Extract the [X, Y] coordinate from the center of the cell holding the provided text.  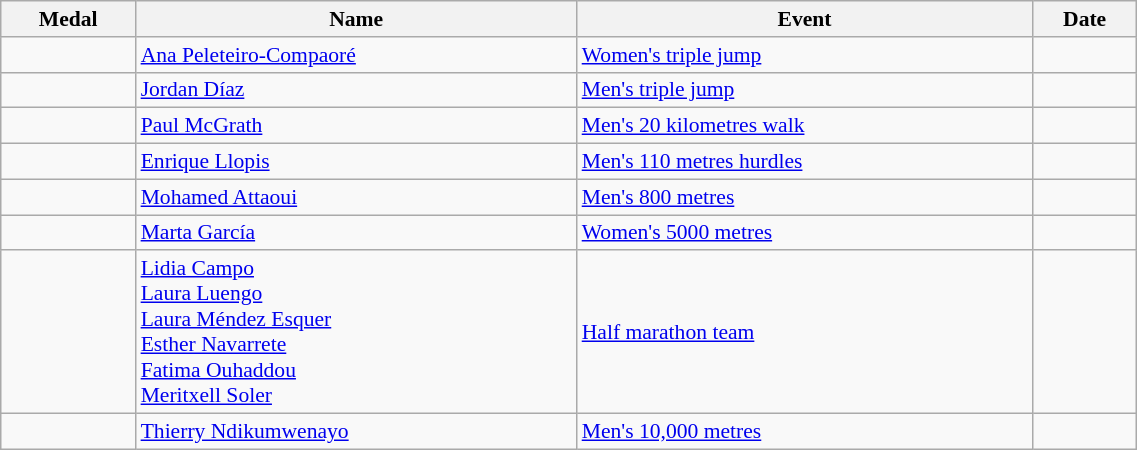
Half marathon team [805, 332]
Thierry Ndikumwenayo [356, 432]
Event [805, 19]
Enrique Llopis [356, 162]
Paul McGrath [356, 126]
Mohamed Attaoui [356, 197]
Medal [68, 19]
Lidia CampoLaura LuengoLaura Méndez EsquerEsther NavarreteFatima OuhaddouMeritxell Soler [356, 332]
Women's triple jump [805, 55]
Name [356, 19]
Marta García [356, 233]
Jordan Díaz [356, 90]
Men's 110 metres hurdles [805, 162]
Men's triple jump [805, 90]
Women's 5000 metres [805, 233]
Men's 20 kilometres walk [805, 126]
Men's 800 metres [805, 197]
Men's 10,000 metres [805, 432]
Date [1084, 19]
Ana Peleteiro-Compaoré [356, 55]
